Identify which cell holds the provided text, then report its [x, y] central coordinate. 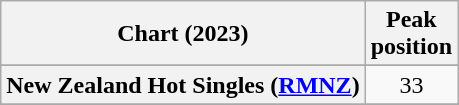
New Zealand Hot Singles (RMNZ) [183, 85]
Peakposition [411, 34]
Chart (2023) [183, 34]
33 [411, 85]
